Pinpoint the cell where the given text exists, returning its (x, y) midpoint coordinate. 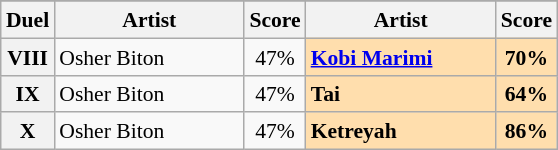
X (28, 132)
VIII (28, 56)
IX (28, 94)
70% (526, 56)
Ketreyah (401, 132)
64% (526, 94)
Tai (401, 94)
Kobi Marimi (401, 56)
86% (526, 132)
Duel (28, 20)
